For the text-containing cell, return its midpoint in (X, Y) coordinate format. 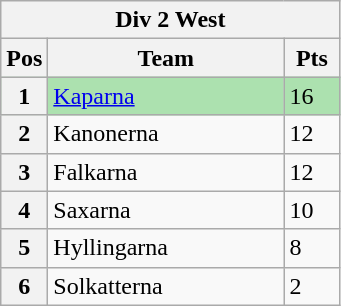
Kanonerna (166, 134)
Pos (24, 58)
Falkarna (166, 172)
10 (312, 210)
Pts (312, 58)
3 (24, 172)
6 (24, 286)
Team (166, 58)
Kaparna (166, 96)
8 (312, 248)
Div 2 West (170, 20)
Solkatterna (166, 286)
1 (24, 96)
Saxarna (166, 210)
Hyllingarna (166, 248)
5 (24, 248)
16 (312, 96)
4 (24, 210)
